Capture the cell that displays the provided text and extract its [x, y] central coordinate. 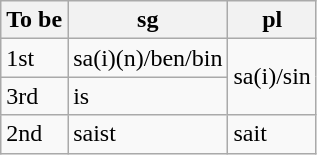
sait [272, 134]
sa(i)(n)/ben/bin [148, 58]
To be [34, 20]
pl [272, 20]
saist [148, 134]
sg [148, 20]
is [148, 96]
3rd [34, 96]
1st [34, 58]
2nd [34, 134]
sa(i)/sin [272, 77]
